Find where the given text appears and provide that cell's center as [X, Y] coordinate. 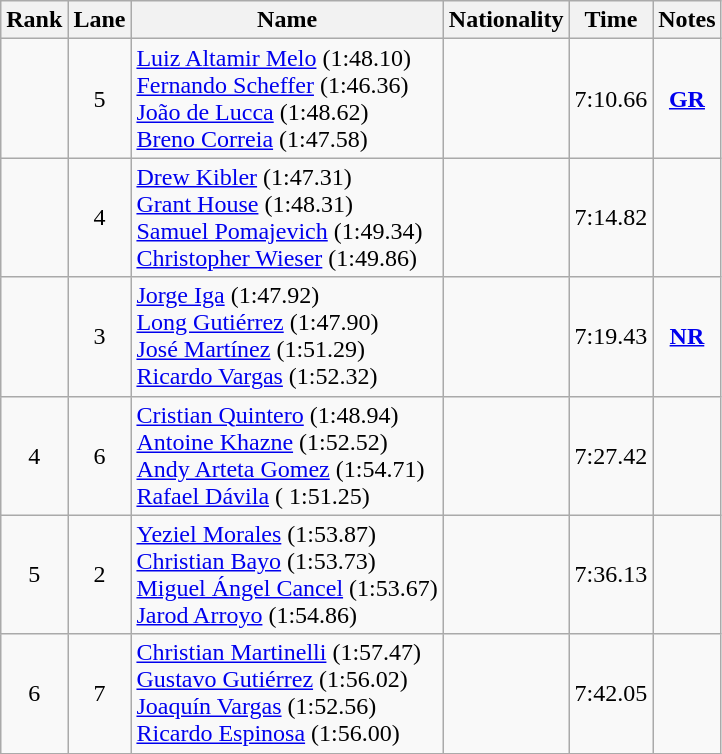
Name [287, 20]
Christian Martinelli (1:57.47)Gustavo Gutiérrez (1:56.02)Joaquín Vargas (1:52.56)Ricardo Espinosa (1:56.00) [287, 694]
7:10.66 [611, 98]
Yeziel Morales (1:53.87)Christian Bayo (1:53.73)Miguel Ángel Cancel (1:53.67)Jarod Arroyo (1:54.86) [287, 574]
Notes [687, 20]
Drew Kibler (1:47.31)Grant House (1:48.31)Samuel Pomajevich (1:49.34)Christopher Wieser (1:49.86) [287, 218]
Cristian Quintero (1:48.94)Antoine Khazne (1:52.52)Andy Arteta Gomez (1:54.71)Rafael Dávila ( 1:51.25) [287, 456]
Luiz Altamir Melo (1:48.10)Fernando Scheffer (1:46.36)João de Lucca (1:48.62)Breno Correia (1:47.58) [287, 98]
7 [100, 694]
3 [100, 336]
7:27.42 [611, 456]
GR [687, 98]
Time [611, 20]
Nationality [506, 20]
2 [100, 574]
7:42.05 [611, 694]
7:14.82 [611, 218]
Rank [34, 20]
Jorge Iga (1:47.92)Long Gutiérrez (1:47.90)José Martínez (1:51.29)Ricardo Vargas (1:52.32) [287, 336]
7:36.13 [611, 574]
Lane [100, 20]
7:19.43 [611, 336]
NR [687, 336]
